Output the [X, Y] coordinate of the center of the cell containing the given text.  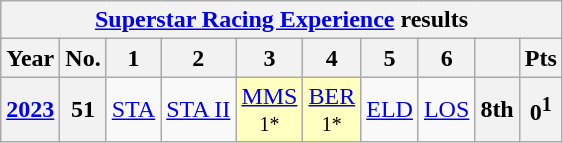
ELD [390, 110]
4 [332, 58]
6 [446, 58]
Pts [540, 58]
2 [198, 58]
01 [540, 110]
8th [497, 110]
LOS [446, 110]
MMS1* [270, 110]
51 [83, 110]
BER1* [332, 110]
2023 [30, 110]
No. [83, 58]
Superstar Racing Experience results [282, 20]
3 [270, 58]
STA [133, 110]
Year [30, 58]
1 [133, 58]
5 [390, 58]
STA II [198, 110]
